Determine the [X, Y] coordinate at the center of the cell enclosing the given text.  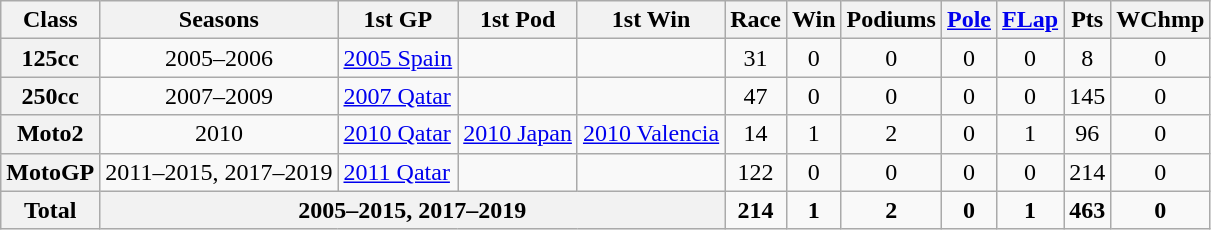
WChmp [1160, 20]
2011–2015, 2017–2019 [219, 172]
31 [756, 58]
Moto2 [50, 134]
96 [1088, 134]
2005 Spain [398, 58]
1st GP [398, 20]
2010 Qatar [398, 134]
8 [1088, 58]
2007 Qatar [398, 96]
2005–2006 [219, 58]
125cc [50, 58]
Race [756, 20]
Class [50, 20]
2010 [219, 134]
2011 Qatar [398, 172]
122 [756, 172]
Win [814, 20]
2010 Valencia [650, 134]
Seasons [219, 20]
1st Win [650, 20]
145 [1088, 96]
14 [756, 134]
1st Pod [518, 20]
47 [756, 96]
2005–2015, 2017–2019 [412, 210]
Pole [968, 20]
Podiums [891, 20]
Pts [1088, 20]
250cc [50, 96]
2007–2009 [219, 96]
Total [50, 210]
463 [1088, 210]
FLap [1030, 20]
MotoGP [50, 172]
2010 Japan [518, 134]
